Find where the given text appears and provide that cell's center as [X, Y] coordinate. 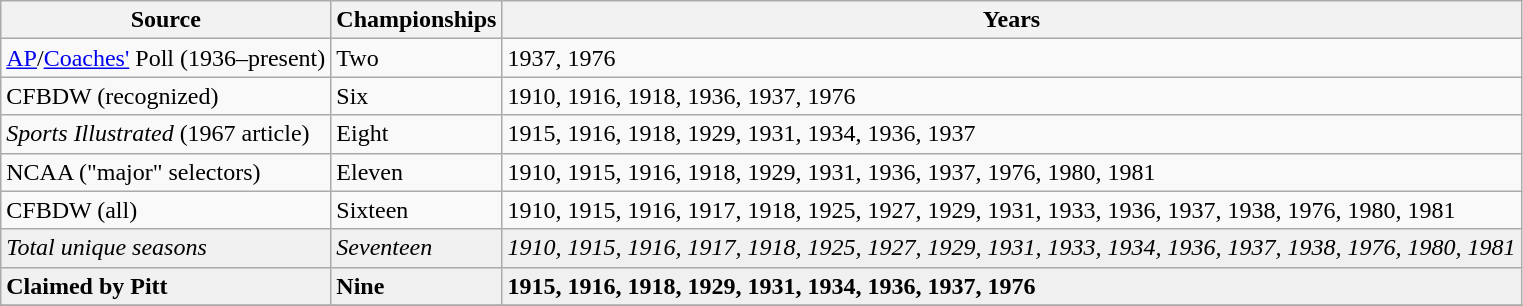
1910, 1916, 1918, 1936, 1937, 1976 [1012, 96]
AP/Coaches' Poll (1936–present) [166, 58]
1910, 1915, 1916, 1917, 1918, 1925, 1927, 1929, 1931, 1933, 1936, 1937, 1938, 1976, 1980, 1981 [1012, 210]
1910, 1915, 1916, 1918, 1929, 1931, 1936, 1937, 1976, 1980, 1981 [1012, 172]
1910, 1915, 1916, 1917, 1918, 1925, 1927, 1929, 1931, 1933, 1934, 1936, 1937, 1938, 1976, 1980, 1981 [1012, 248]
Two [416, 58]
NCAA ("major" selectors) [166, 172]
Total unique seasons [166, 248]
Seventeen [416, 248]
1915, 1916, 1918, 1929, 1931, 1934, 1936, 1937 [1012, 134]
1937, 1976 [1012, 58]
Nine [416, 286]
Claimed by Pitt [166, 286]
Years [1012, 20]
Sixteen [416, 210]
Eleven [416, 172]
CFBDW (recognized) [166, 96]
1915, 1916, 1918, 1929, 1931, 1934, 1936, 1937, 1976 [1012, 286]
Six [416, 96]
Source [166, 20]
Championships [416, 20]
Sports Illustrated (1967 article) [166, 134]
Eight [416, 134]
CFBDW (all) [166, 210]
